Extract the (X, Y) coordinate from the center of the cell holding the provided text.  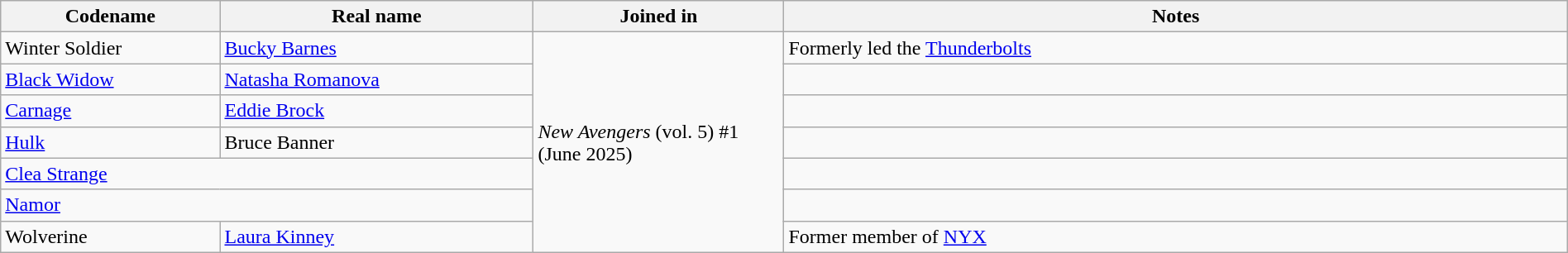
Hulk (111, 142)
Bucky Barnes (377, 48)
Joined in (658, 17)
Former member of NYX (1176, 236)
Formerly led the Thunderbolts (1176, 48)
Real name (377, 17)
Bruce Banner (377, 142)
Clea Strange (267, 174)
Black Widow (111, 79)
Laura Kinney (377, 236)
Namor (267, 205)
Notes (1176, 17)
Natasha Romanova (377, 79)
Wolverine (111, 236)
Winter Soldier (111, 48)
Eddie Brock (377, 111)
New Avengers (vol. 5) #1 (June 2025) (658, 142)
Codename (111, 17)
Carnage (111, 111)
